Search for the cell housing the specified text and yield its [x, y] center coordinate. 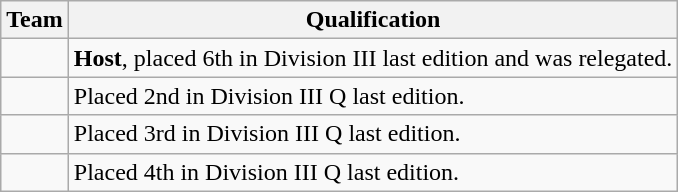
Placed 4th in Division III Q last edition. [373, 172]
Qualification [373, 20]
Placed 3rd in Division III Q last edition. [373, 134]
Placed 2nd in Division III Q last edition. [373, 96]
Team [35, 20]
Host, placed 6th in Division III last edition and was relegated. [373, 58]
